Return the (x, y) coordinate for the center point of the cell that contains the specified text.  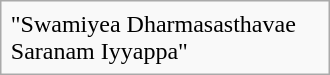
"Swamiyea Dharmasasthavae Saranam Iyyappa" (164, 38)
